Return the (x, y) coordinate for the center point of the cell that contains the specified text.  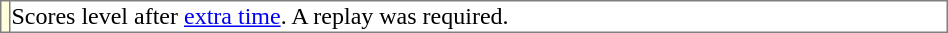
Scores level after extra time. A replay was required. (478, 17)
